Output the (X, Y) coordinate of the center of the cell containing the given text.  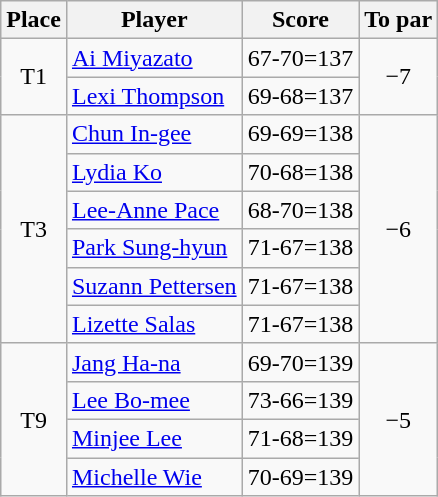
T1 (34, 77)
68-70=138 (300, 210)
Place (34, 20)
Lydia Ko (154, 172)
Suzann Pettersen (154, 286)
73-66=139 (300, 400)
67-70=137 (300, 58)
70-69=139 (300, 477)
T3 (34, 229)
71-68=139 (300, 438)
−7 (398, 77)
Player (154, 20)
To par (398, 20)
Chun In-gee (154, 134)
−5 (398, 419)
Park Sung-hyun (154, 248)
69-68=137 (300, 96)
Lee-Anne Pace (154, 210)
Lee Bo-mee (154, 400)
−6 (398, 229)
Ai Miyazato (154, 58)
Lizette Salas (154, 324)
69-69=138 (300, 134)
Lexi Thompson (154, 96)
Score (300, 20)
T9 (34, 419)
Michelle Wie (154, 477)
70-68=138 (300, 172)
69-70=139 (300, 362)
Minjee Lee (154, 438)
Jang Ha-na (154, 362)
